Return [x, y] of the center of cell containing provided text 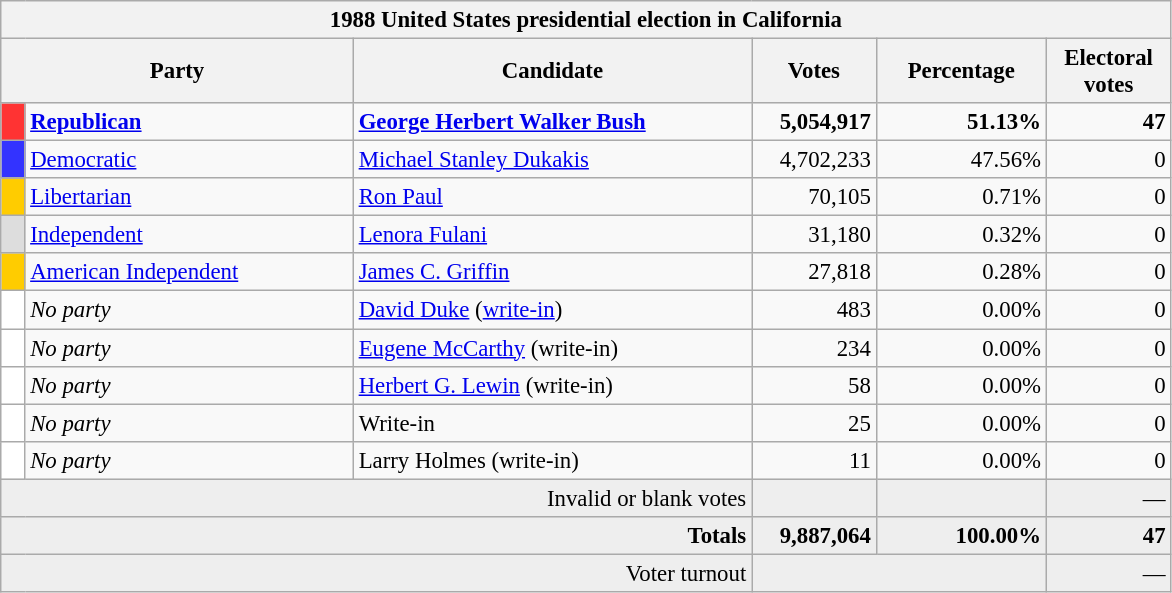
Votes [814, 72]
5,054,917 [814, 122]
Larry Holmes (write-in) [552, 460]
4,702,233 [814, 160]
70,105 [814, 197]
100.00% [961, 536]
51.13% [961, 122]
Voter turnout [376, 573]
Democratic [189, 160]
American Independent [189, 273]
Libertarian [189, 197]
Candidate [552, 72]
47.56% [961, 160]
Herbert G. Lewin (write-in) [552, 385]
58 [814, 385]
11 [814, 460]
Michael Stanley Dukakis [552, 160]
Lenora Fulani [552, 235]
David Duke (write-in) [552, 310]
0.71% [961, 197]
Electoral votes [1108, 72]
9,887,064 [814, 536]
Independent [189, 235]
Percentage [961, 72]
0.32% [961, 235]
Party [178, 72]
25 [814, 423]
Ron Paul [552, 197]
234 [814, 348]
George Herbert Walker Bush [552, 122]
Write-in [552, 423]
1988 United States presidential election in California [586, 20]
James C. Griffin [552, 273]
31,180 [814, 235]
Eugene McCarthy (write-in) [552, 348]
Invalid or blank votes [376, 498]
27,818 [814, 273]
Totals [376, 536]
Republican [189, 122]
483 [814, 310]
0.28% [961, 273]
